Return the (X, Y) coordinate for the center point of the cell that contains the specified text.  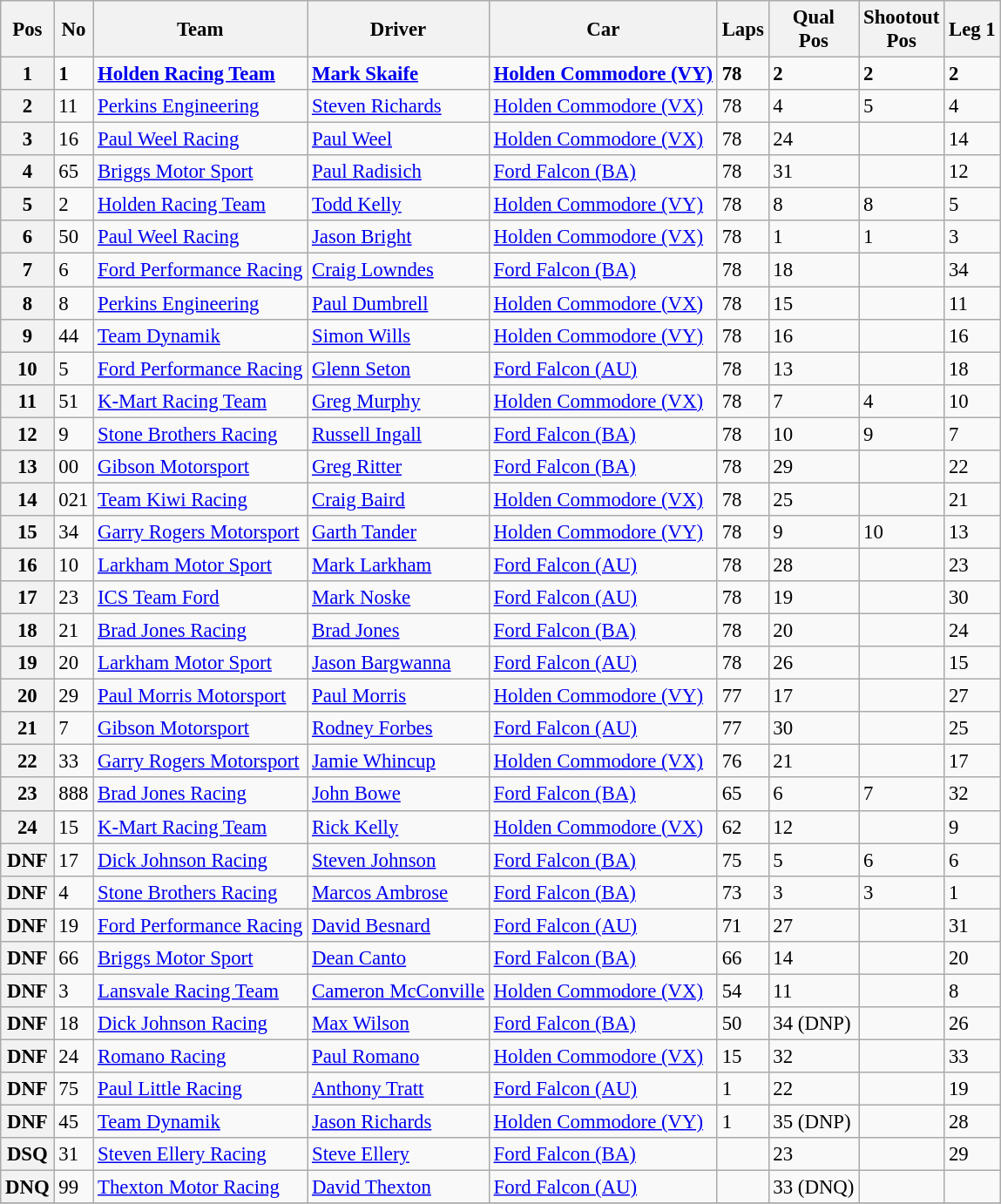
Russell Ingall (399, 434)
Rodney Forbes (399, 728)
Cameron McConville (399, 991)
Jamie Whincup (399, 761)
Jason Bright (399, 238)
Anthony Tratt (399, 1089)
Thexton Motor Racing (200, 1187)
Greg Ritter (399, 467)
QualPos (814, 30)
Steven Richards (399, 106)
33 (DNQ) (814, 1187)
David Besnard (399, 925)
Mark Skaife (399, 74)
Steve Ellery (399, 1154)
DSQ (28, 1154)
ICS Team Ford (200, 598)
Craig Lowndes (399, 270)
44 (73, 335)
ShootoutPos (902, 30)
73 (742, 892)
Greg Murphy (399, 401)
Paul Weel (399, 139)
76 (742, 761)
Laps (742, 30)
Paul Dumbrell (399, 303)
Mark Larkham (399, 565)
45 (73, 1122)
No (73, 30)
Paul Little Racing (200, 1089)
Paul Romano (399, 1056)
Mark Noske (399, 598)
Glenn Seton (399, 369)
Steven Johnson (399, 860)
Romano Racing (200, 1056)
71 (742, 925)
Dean Canto (399, 958)
Jason Richards (399, 1122)
00 (73, 467)
Steven Ellery Racing (200, 1154)
Simon Wills (399, 335)
Marcos Ambrose (399, 892)
Driver (399, 30)
Lansvale Racing Team (200, 991)
Paul Morris Motorsport (200, 696)
Team Kiwi Racing (200, 499)
Car (603, 30)
Rick Kelly (399, 827)
Todd Kelly (399, 205)
35 (DNP) (814, 1122)
Max Wilson (399, 1024)
Jason Bargwanna (399, 663)
Leg 1 (972, 30)
Pos (28, 30)
54 (742, 991)
Craig Baird (399, 499)
Paul Morris (399, 696)
62 (742, 827)
Team (200, 30)
888 (73, 795)
Brad Jones (399, 631)
99 (73, 1187)
51 (73, 401)
DNQ (28, 1187)
Garth Tander (399, 532)
021 (73, 499)
34 (DNP) (814, 1024)
David Thexton (399, 1187)
John Bowe (399, 795)
Paul Radisich (399, 172)
